Provide the [X, Y] coordinate of the cell's center where the given text is located.  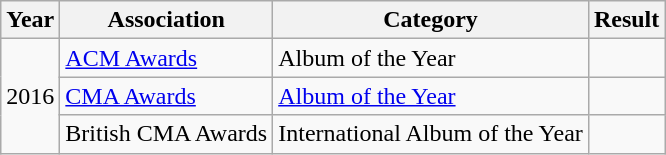
Result [626, 20]
British CMA Awards [166, 134]
CMA Awards [166, 96]
2016 [30, 96]
International Album of the Year [431, 134]
Category [431, 20]
ACM Awards [166, 58]
Association [166, 20]
Year [30, 20]
